Find where the given text appears and provide that cell's center as (x, y) coordinate. 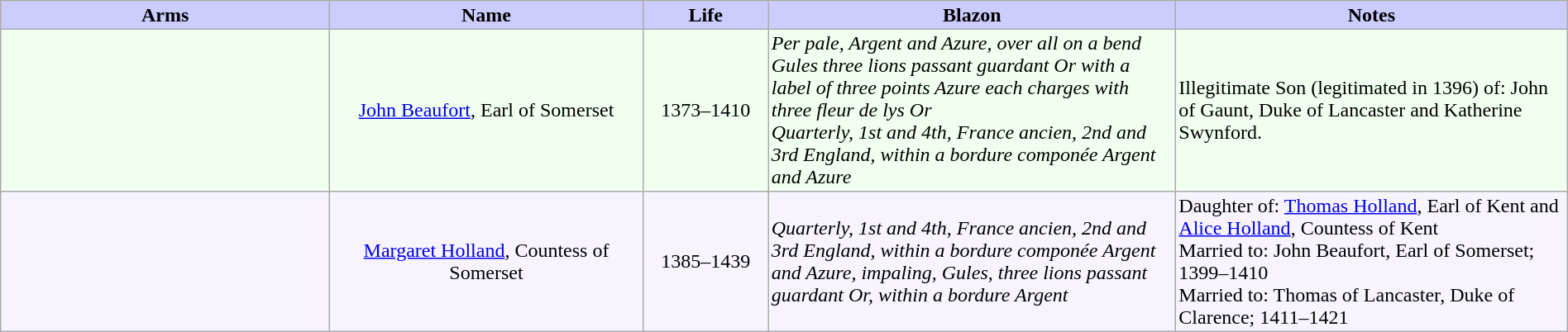
Margaret Holland, Countess of Somerset (486, 262)
1373–1410 (705, 110)
1385–1439 (705, 262)
John Beaufort, Earl of Somerset (486, 110)
Illegitimate Son (legitimated in 1396) of: John of Gaunt, Duke of Lancaster and Katherine Swynford. (1372, 110)
Arms (165, 15)
Life (705, 15)
Name (486, 15)
Blazon (973, 15)
Notes (1372, 15)
